From the cell containing the given text, extract its center point as [X, Y] coordinate. 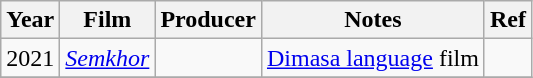
Producer [208, 20]
Year [30, 20]
Semkhor [108, 58]
Notes [372, 20]
Ref [508, 20]
Film [108, 20]
2021 [30, 58]
Dimasa language film [372, 58]
